Determine the (x, y) coordinate at the center of the cell enclosing the given text.  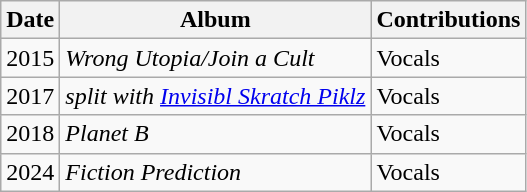
Wrong Utopia/Join a Cult (216, 58)
Contributions (448, 20)
2017 (30, 96)
Date (30, 20)
Album (216, 20)
2024 (30, 172)
2018 (30, 134)
split with Invisibl Skratch Piklz (216, 96)
Fiction Prediction (216, 172)
2015 (30, 58)
Planet B (216, 134)
